Provide the (x, y) coordinate of the cell's center where the given text is located.  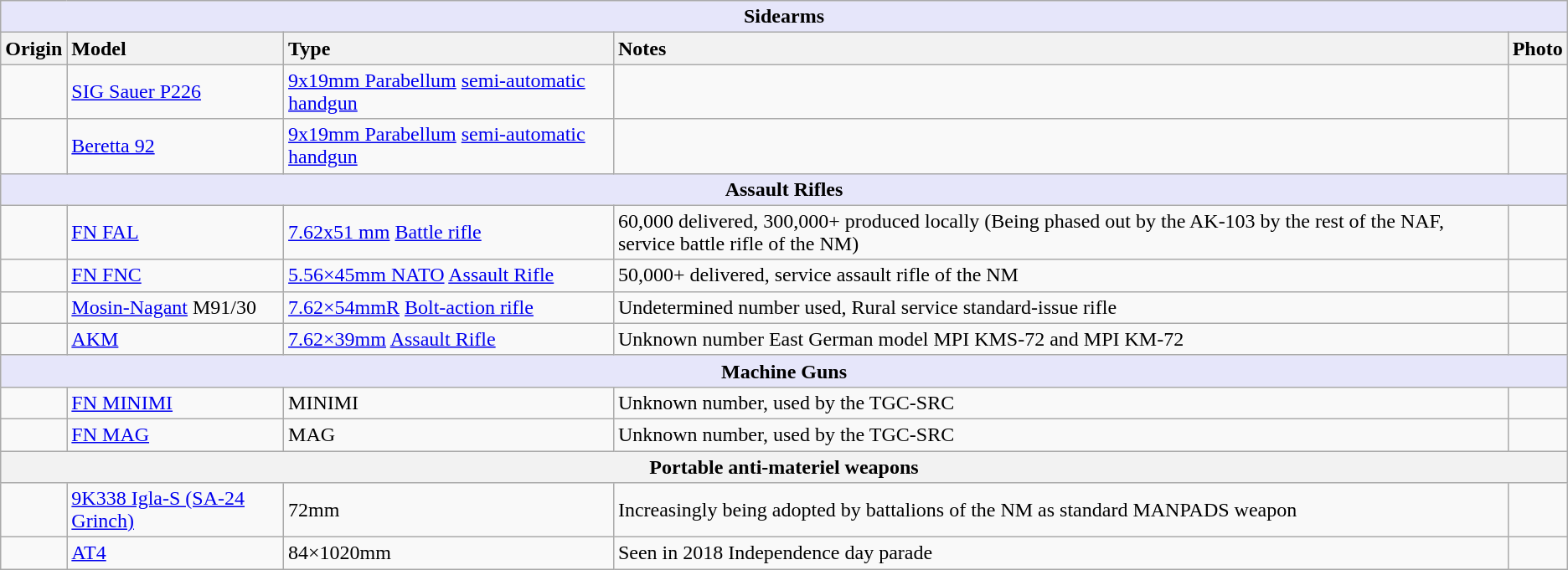
Sidearms (784, 17)
AKM (176, 339)
Machine Guns (784, 371)
Assault Rifles (784, 189)
50,000+ delivered, service assault rifle of the NM (1060, 275)
Beretta 92 (176, 146)
7.62×39mm Assault Rifle (449, 339)
FN MAG (176, 434)
60,000 delivered, 300,000+ produced locally (Being phased out by the AK-103 by the rest of the NAF, service battle rifle of the NM) (1060, 233)
Notes (1060, 49)
MAG (449, 434)
72mm (449, 511)
7.62×54mmR Bolt-action rifle (449, 307)
Model (176, 49)
AT4 (176, 553)
SIG Sauer P226 (176, 92)
Mosin-Nagant M91/30 (176, 307)
FN FNC (176, 275)
84×1020mm (449, 553)
FN MINIMI (176, 403)
Portable anti-materiel weapons (784, 466)
Unknown number East German model MPI KMS-72 and MPI KM-72 (1060, 339)
Photo (1538, 49)
Origin (34, 49)
Type (449, 49)
Undetermined number used, Rural service standard-issue rifle (1060, 307)
7.62x51 mm Battle rifle (449, 233)
MINIMI (449, 403)
5.56×45mm NATO Assault Rifle (449, 275)
Increasingly being adopted by battalions of the NM as standard MANPADS weapon (1060, 511)
9K338 Igla-S (SA-24 Grinch) (176, 511)
FN FAL (176, 233)
Seen in 2018 Independence day parade (1060, 553)
